Return the (x, y) coordinate for the center point of the cell that contains the specified text.  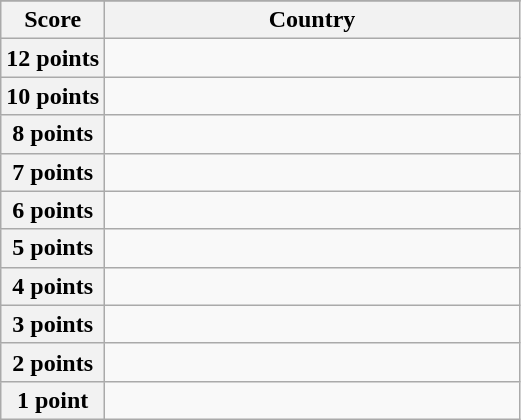
2 points (53, 362)
5 points (53, 248)
7 points (53, 172)
1 point (53, 400)
3 points (53, 324)
Country (312, 20)
8 points (53, 134)
6 points (53, 210)
10 points (53, 96)
12 points (53, 58)
Score (53, 20)
4 points (53, 286)
